Return the [x, y] coordinate for the center point of the cell that contains the specified text.  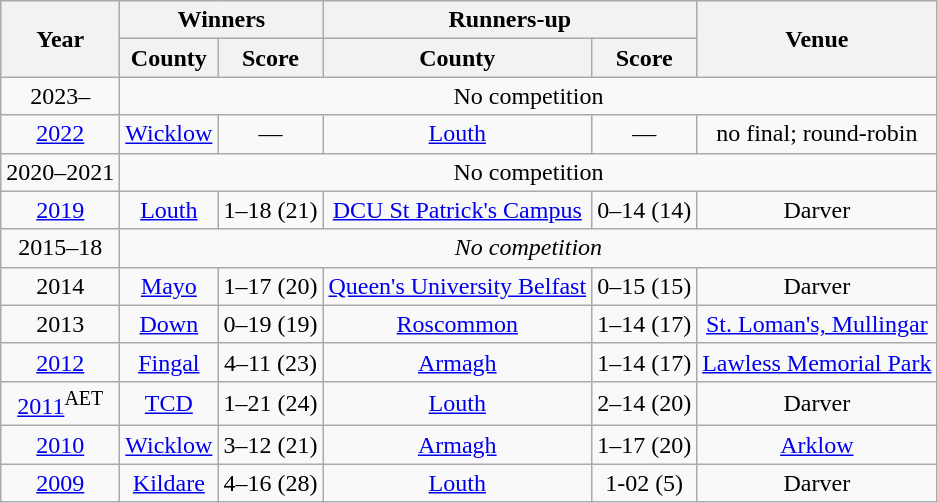
Roscommon [458, 324]
Kildare [169, 483]
2023– [60, 96]
Queen's University Belfast [458, 286]
1-02 (5) [644, 483]
4–16 (28) [270, 483]
Venue [817, 39]
0–15 (15) [644, 286]
1–18 (21) [270, 210]
TCD [169, 404]
2012 [60, 362]
2011AET [60, 404]
2–14 (20) [644, 404]
Mayo [169, 286]
2020–2021 [60, 172]
DCU St Patrick's Campus [458, 210]
no final; round-robin [817, 134]
St. Loman's, Mullingar [817, 324]
2010 [60, 445]
2009 [60, 483]
Runners-up [510, 20]
Year [60, 39]
3–12 (21) [270, 445]
2015–18 [60, 248]
0–14 (14) [644, 210]
Down [169, 324]
2013 [60, 324]
2022 [60, 134]
2019 [60, 210]
Fingal [169, 362]
Lawless Memorial Park [817, 362]
1–21 (24) [270, 404]
0–19 (19) [270, 324]
Arklow [817, 445]
Winners [222, 20]
4–11 (23) [270, 362]
2014 [60, 286]
